Locate the cell with the specified text and output its [X, Y] center coordinate. 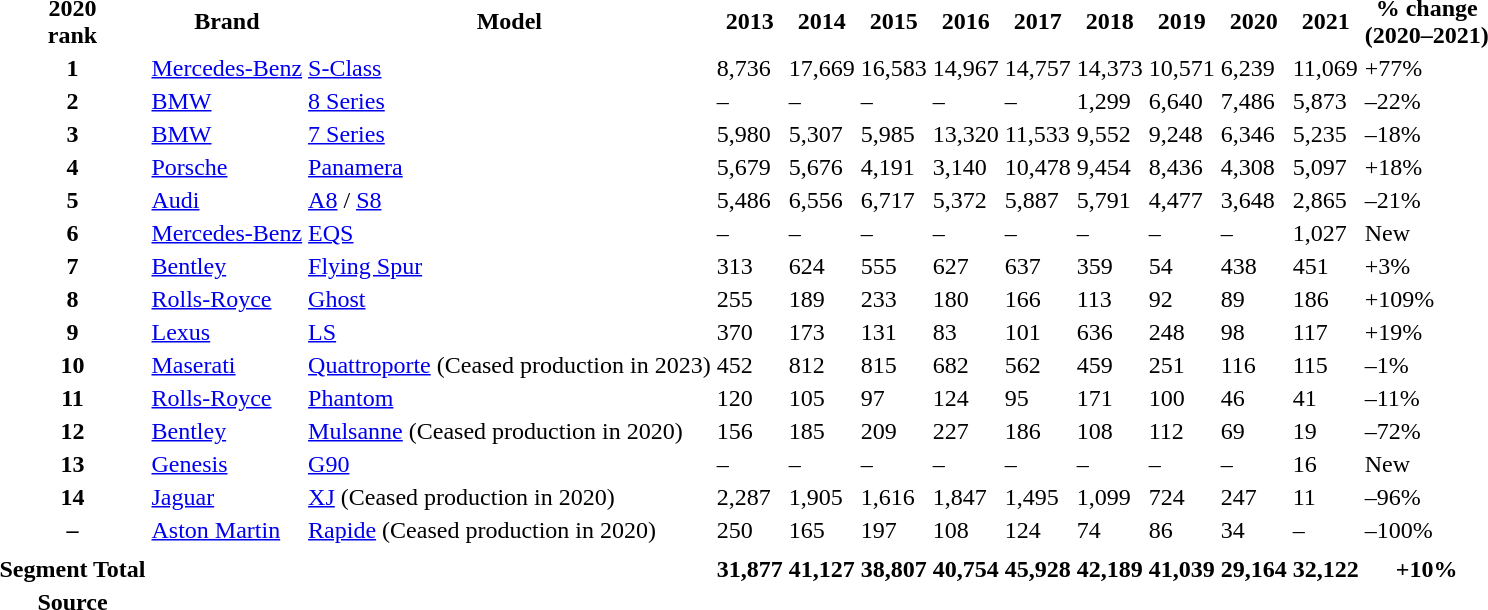
46 [1254, 398]
562 [1038, 365]
247 [1254, 497]
8,436 [1182, 167]
5,980 [750, 134]
370 [750, 332]
209 [894, 431]
Flying Spur [510, 266]
627 [966, 266]
7,486 [1254, 101]
105 [822, 398]
197 [894, 530]
459 [1110, 365]
92 [1182, 299]
14,967 [966, 68]
16 [1326, 464]
451 [1326, 266]
32,122 [1326, 569]
31,877 [750, 569]
250 [750, 530]
29,164 [1254, 569]
14,373 [1110, 68]
100 [1182, 398]
69 [1254, 431]
86 [1182, 530]
3,140 [966, 167]
40,754 [966, 569]
682 [966, 365]
98 [1254, 332]
4,477 [1182, 200]
815 [894, 365]
115 [1326, 365]
6,717 [894, 200]
16,583 [894, 68]
5,791 [1110, 200]
637 [1038, 266]
34 [1254, 530]
95 [1038, 398]
255 [750, 299]
Rapide (Ceased production in 2020) [510, 530]
10,571 [1182, 68]
89 [1254, 299]
8,736 [750, 68]
54 [1182, 266]
1,099 [1110, 497]
Porsche [227, 167]
452 [750, 365]
5,676 [822, 167]
Phantom [510, 398]
Mulsanne (Ceased production in 2020) [510, 431]
Genesis [227, 464]
438 [1254, 266]
116 [1254, 365]
4,308 [1254, 167]
42,189 [1110, 569]
171 [1110, 398]
359 [1110, 266]
Aston Martin [227, 530]
189 [822, 299]
9,454 [1110, 167]
156 [750, 431]
120 [750, 398]
Lexus [227, 332]
9,552 [1110, 134]
233 [894, 299]
97 [894, 398]
1,847 [966, 497]
131 [894, 332]
13,320 [966, 134]
Audi [227, 200]
Quattroporte (Ceased production in 2023) [510, 365]
1,027 [1326, 233]
724 [1182, 497]
6,346 [1254, 134]
74 [1110, 530]
S-Class [510, 68]
A8 / S8 [510, 200]
624 [822, 266]
5,873 [1326, 101]
41,127 [822, 569]
41,039 [1182, 569]
9,248 [1182, 134]
101 [1038, 332]
Panamera [510, 167]
313 [750, 266]
83 [966, 332]
11,533 [1038, 134]
XJ (Ceased production in 2020) [510, 497]
45,928 [1038, 569]
227 [966, 431]
1,616 [894, 497]
5,097 [1326, 167]
6,239 [1254, 68]
14,757 [1038, 68]
Jaguar [227, 497]
636 [1110, 332]
166 [1038, 299]
4,191 [894, 167]
112 [1182, 431]
2,865 [1326, 200]
38,807 [894, 569]
812 [822, 365]
LS [510, 332]
41 [1326, 398]
5,307 [822, 134]
3,648 [1254, 200]
19 [1326, 431]
180 [966, 299]
G90 [510, 464]
6,556 [822, 200]
251 [1182, 365]
5,235 [1326, 134]
248 [1182, 332]
117 [1326, 332]
1,299 [1110, 101]
11 [1326, 497]
1,905 [822, 497]
EQS [510, 233]
555 [894, 266]
173 [822, 332]
6,640 [1182, 101]
5,985 [894, 134]
11,069 [1326, 68]
5,372 [966, 200]
5,887 [1038, 200]
5,679 [750, 167]
Maserati [227, 365]
113 [1110, 299]
165 [822, 530]
5,486 [750, 200]
10,478 [1038, 167]
2,287 [750, 497]
8 Series [510, 101]
7 Series [510, 134]
1,495 [1038, 497]
17,669 [822, 68]
Ghost [510, 299]
185 [822, 431]
